Pinpoint the cell where the given text exists, returning its (x, y) midpoint coordinate. 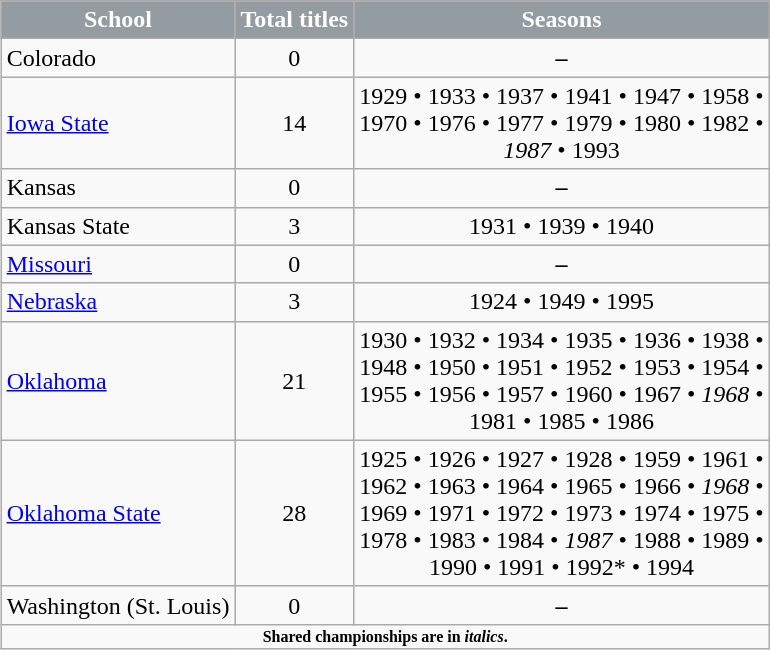
14 (294, 123)
Washington (St. Louis) (118, 605)
Shared championships are in italics. (385, 636)
1930 • 1932 • 1934 • 1935 • 1936 • 1938 •1948 • 1950 • 1951 • 1952 • 1953 • 1954 •1955 • 1956 • 1957 • 1960 • 1967 • 1968 •1981 • 1985 • 1986 (562, 380)
1924 • 1949 • 1995 (562, 302)
Iowa State (118, 123)
Seasons (562, 20)
School (118, 20)
Total titles (294, 20)
28 (294, 513)
Colorado (118, 58)
21 (294, 380)
Kansas (118, 188)
Missouri (118, 264)
1931 • 1939 • 1940 (562, 226)
Oklahoma State (118, 513)
Kansas State (118, 226)
1929 • 1933 • 1937 • 1941 • 1947 • 1958 •1970 • 1976 • 1977 • 1979 • 1980 • 1982 •1987 • 1993 (562, 123)
Nebraska (118, 302)
Oklahoma (118, 380)
